Return the (x, y) coordinate for the center point of the cell that contains the specified text.  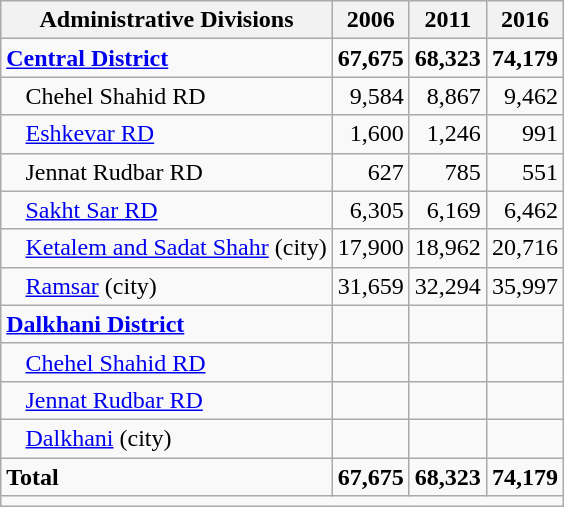
6,305 (370, 210)
9,462 (524, 96)
Dalkhani District (167, 324)
17,900 (370, 248)
2016 (524, 20)
Eshkevar RD (167, 134)
785 (448, 172)
551 (524, 172)
Central District (167, 58)
9,584 (370, 96)
Ramsar (city) (167, 286)
991 (524, 134)
6,462 (524, 210)
31,659 (370, 286)
Ketalem and Sadat Shahr (city) (167, 248)
1,600 (370, 134)
20,716 (524, 248)
Dalkhani (city) (167, 438)
1,246 (448, 134)
Administrative Divisions (167, 20)
35,997 (524, 286)
2011 (448, 20)
18,962 (448, 248)
627 (370, 172)
32,294 (448, 286)
6,169 (448, 210)
8,867 (448, 96)
Sakht Sar RD (167, 210)
2006 (370, 20)
Total (167, 477)
